Capture the cell that displays the provided text and extract its [x, y] central coordinate. 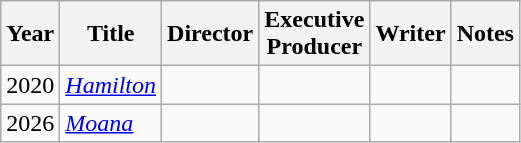
Notes [485, 34]
2020 [30, 85]
Writer [410, 34]
2026 [30, 123]
Year [30, 34]
Moana [111, 123]
Hamilton [111, 85]
Title [111, 34]
ExecutiveProducer [314, 34]
Director [210, 34]
